Detect which cell encompasses the target text, then output its (x, y) center coordinate. 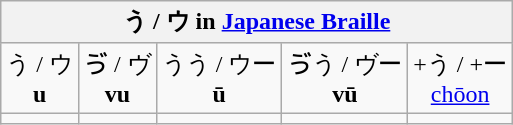
ゔ / ヴ vu (117, 78)
う / ウ in Japanese Braille (257, 22)
うう / ウー ū (219, 78)
う / ウ u (40, 78)
ゔう / ヴー vū (345, 78)
+う / +ー chōon (460, 78)
